Scan for the cell matching the given text and deliver its [X, Y] coordinate at center. 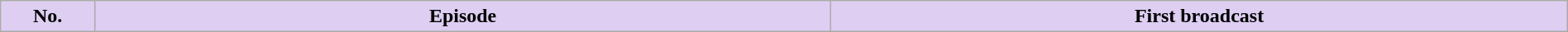
First broadcast [1199, 16]
No. [48, 16]
Episode [462, 16]
